Return the [x, y] coordinate for the center point of the cell that contains the specified text.  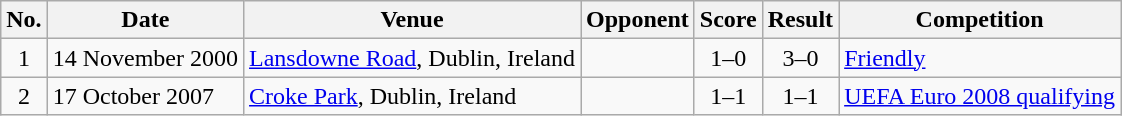
No. [24, 20]
Competition [980, 20]
Lansdowne Road, Dublin, Ireland [412, 58]
Friendly [980, 58]
UEFA Euro 2008 qualifying [980, 96]
Opponent [637, 20]
Result [800, 20]
3–0 [800, 58]
Venue [412, 20]
1–0 [728, 58]
Score [728, 20]
Date [145, 20]
1 [24, 58]
Croke Park, Dublin, Ireland [412, 96]
14 November 2000 [145, 58]
17 October 2007 [145, 96]
2 [24, 96]
